Scan for the cell matching the given text and deliver its (X, Y) coordinate at center. 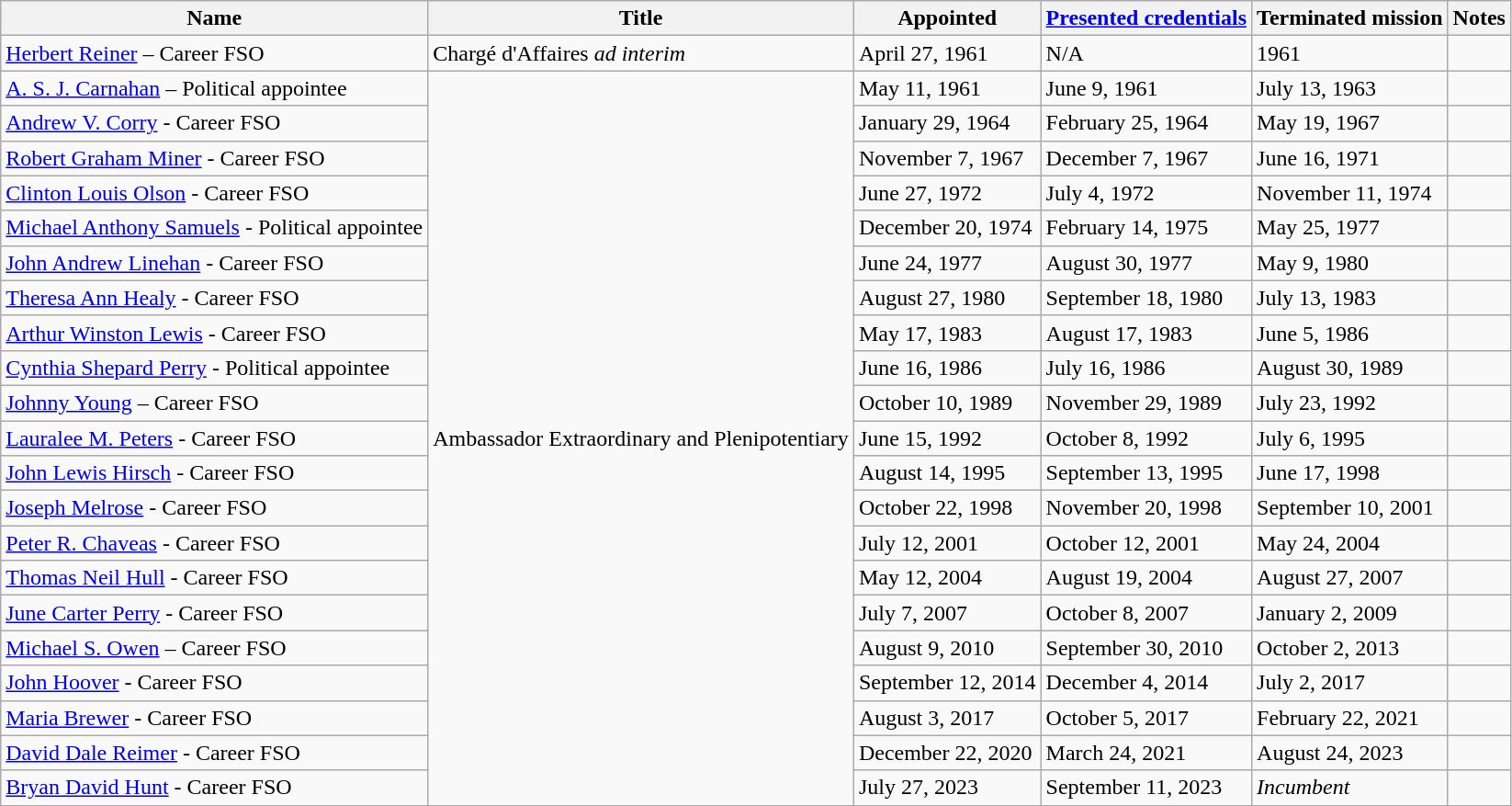
November 20, 1998 (1146, 508)
June 27, 1972 (947, 193)
Peter R. Chaveas - Career FSO (215, 543)
April 27, 1961 (947, 53)
Notes (1479, 18)
October 10, 1989 (947, 403)
Lauralee M. Peters - Career FSO (215, 438)
July 6, 1995 (1350, 438)
Terminated mission (1350, 18)
Maria Brewer - Career FSO (215, 718)
August 17, 1983 (1146, 333)
Michael S. Owen – Career FSO (215, 648)
February 25, 1964 (1146, 123)
February 22, 2021 (1350, 718)
June 15, 1992 (947, 438)
Andrew V. Corry - Career FSO (215, 123)
July 23, 1992 (1350, 403)
January 2, 2009 (1350, 613)
Chargé d'Affaires ad interim (641, 53)
July 7, 2007 (947, 613)
Michael Anthony Samuels - Political appointee (215, 228)
Ambassador Extraordinary and Plenipotentiary (641, 437)
John Andrew Linehan - Career FSO (215, 263)
Johnny Young – Career FSO (215, 403)
October 5, 2017 (1146, 718)
Title (641, 18)
August 27, 2007 (1350, 578)
Presented credentials (1146, 18)
October 8, 2007 (1146, 613)
Cynthia Shepard Perry - Political appointee (215, 368)
September 11, 2023 (1146, 788)
May 24, 2004 (1350, 543)
May 19, 1967 (1350, 123)
Bryan David Hunt - Career FSO (215, 788)
July 13, 1963 (1350, 88)
February 14, 1975 (1146, 228)
August 30, 1989 (1350, 368)
October 8, 1992 (1146, 438)
August 30, 1977 (1146, 263)
May 11, 1961 (947, 88)
May 25, 1977 (1350, 228)
John Hoover - Career FSO (215, 683)
Theresa Ann Healy - Career FSO (215, 298)
June 24, 1977 (947, 263)
July 16, 1986 (1146, 368)
July 13, 1983 (1350, 298)
Joseph Melrose - Career FSO (215, 508)
November 29, 1989 (1146, 403)
June 16, 1971 (1350, 158)
January 29, 1964 (947, 123)
July 27, 2023 (947, 788)
October 12, 2001 (1146, 543)
October 22, 1998 (947, 508)
N/A (1146, 53)
1961 (1350, 53)
August 27, 1980 (947, 298)
August 3, 2017 (947, 718)
September 10, 2001 (1350, 508)
May 9, 1980 (1350, 263)
November 7, 1967 (947, 158)
September 18, 1980 (1146, 298)
Clinton Louis Olson - Career FSO (215, 193)
July 12, 2001 (947, 543)
August 14, 1995 (947, 473)
May 17, 1983 (947, 333)
December 20, 1974 (947, 228)
August 24, 2023 (1350, 753)
September 13, 1995 (1146, 473)
Robert Graham Miner - Career FSO (215, 158)
August 19, 2004 (1146, 578)
October 2, 2013 (1350, 648)
Name (215, 18)
Appointed (947, 18)
July 4, 1972 (1146, 193)
A. S. J. Carnahan – Political appointee (215, 88)
September 30, 2010 (1146, 648)
Arthur Winston Lewis - Career FSO (215, 333)
July 2, 2017 (1350, 683)
June 16, 1986 (947, 368)
June 17, 1998 (1350, 473)
Herbert Reiner – Career FSO (215, 53)
December 22, 2020 (947, 753)
Incumbent (1350, 788)
May 12, 2004 (947, 578)
August 9, 2010 (947, 648)
David Dale Reimer - Career FSO (215, 753)
June Carter Perry - Career FSO (215, 613)
Thomas Neil Hull - Career FSO (215, 578)
March 24, 2021 (1146, 753)
December 7, 1967 (1146, 158)
November 11, 1974 (1350, 193)
December 4, 2014 (1146, 683)
June 9, 1961 (1146, 88)
June 5, 1986 (1350, 333)
John Lewis Hirsch - Career FSO (215, 473)
September 12, 2014 (947, 683)
